For the text-containing cell, return its midpoint in [X, Y] coordinate format. 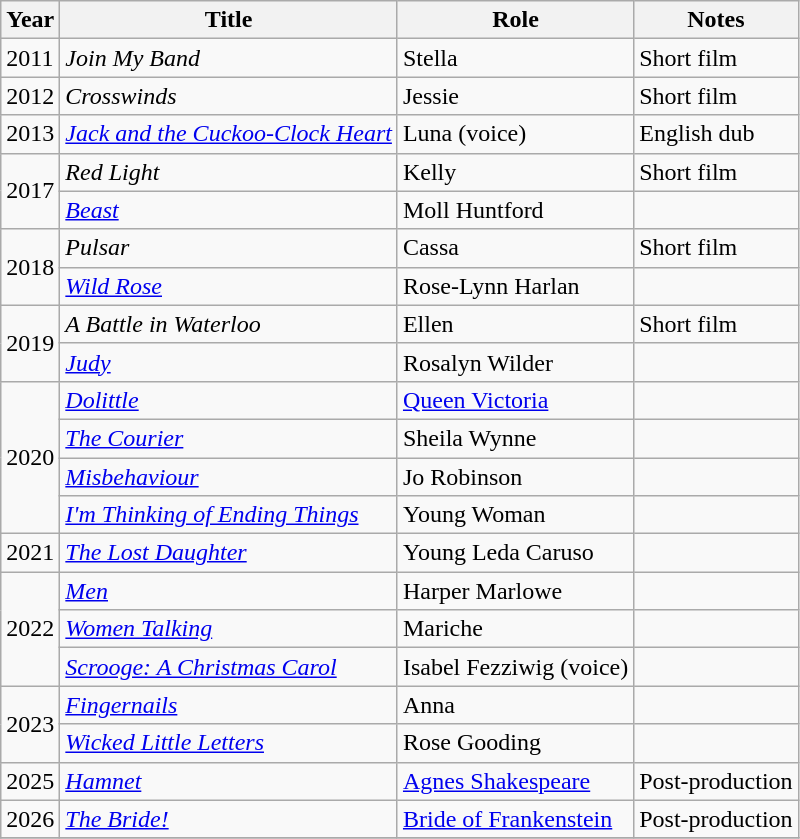
Hamnet [229, 781]
Fingernails [229, 705]
Young Leda Caruso [515, 553]
Harper Marlowe [515, 591]
Kelly [515, 172]
2026 [30, 819]
Luna (voice) [515, 134]
Scrooge: A Christmas Carol [229, 667]
Rose Gooding [515, 743]
Join My Band [229, 58]
Mariche [515, 629]
Men [229, 591]
Sheila Wynne [515, 438]
Jessie [515, 96]
Year [30, 20]
Role [515, 20]
Beast [229, 210]
Judy [229, 362]
Wicked Little Letters [229, 743]
2018 [30, 267]
Bride of Frankenstein [515, 819]
Agnes Shakespeare [515, 781]
Ellen [515, 324]
2021 [30, 553]
Cassa [515, 248]
Isabel Fezziwig (voice) [515, 667]
Moll Huntford [515, 210]
2013 [30, 134]
2011 [30, 58]
Pulsar [229, 248]
The Bride! [229, 819]
Jack and the Cuckoo-Clock Heart [229, 134]
The Courier [229, 438]
Jo Robinson [515, 477]
The Lost Daughter [229, 553]
Wild Rose [229, 286]
Rose-Lynn Harlan [515, 286]
Rosalyn Wilder [515, 362]
A Battle in Waterloo [229, 324]
Dolittle [229, 400]
Stella [515, 58]
Notes [716, 20]
2017 [30, 191]
2025 [30, 781]
Young Woman [515, 515]
Misbehaviour [229, 477]
Anna [515, 705]
Title [229, 20]
Crosswinds [229, 96]
Women Talking [229, 629]
2019 [30, 343]
2012 [30, 96]
2022 [30, 629]
I'm Thinking of Ending Things [229, 515]
2020 [30, 457]
2023 [30, 724]
Red Light [229, 172]
Queen Victoria [515, 400]
English dub [716, 134]
